Determine the (x, y) coordinate at the center of the cell enclosing the given text.  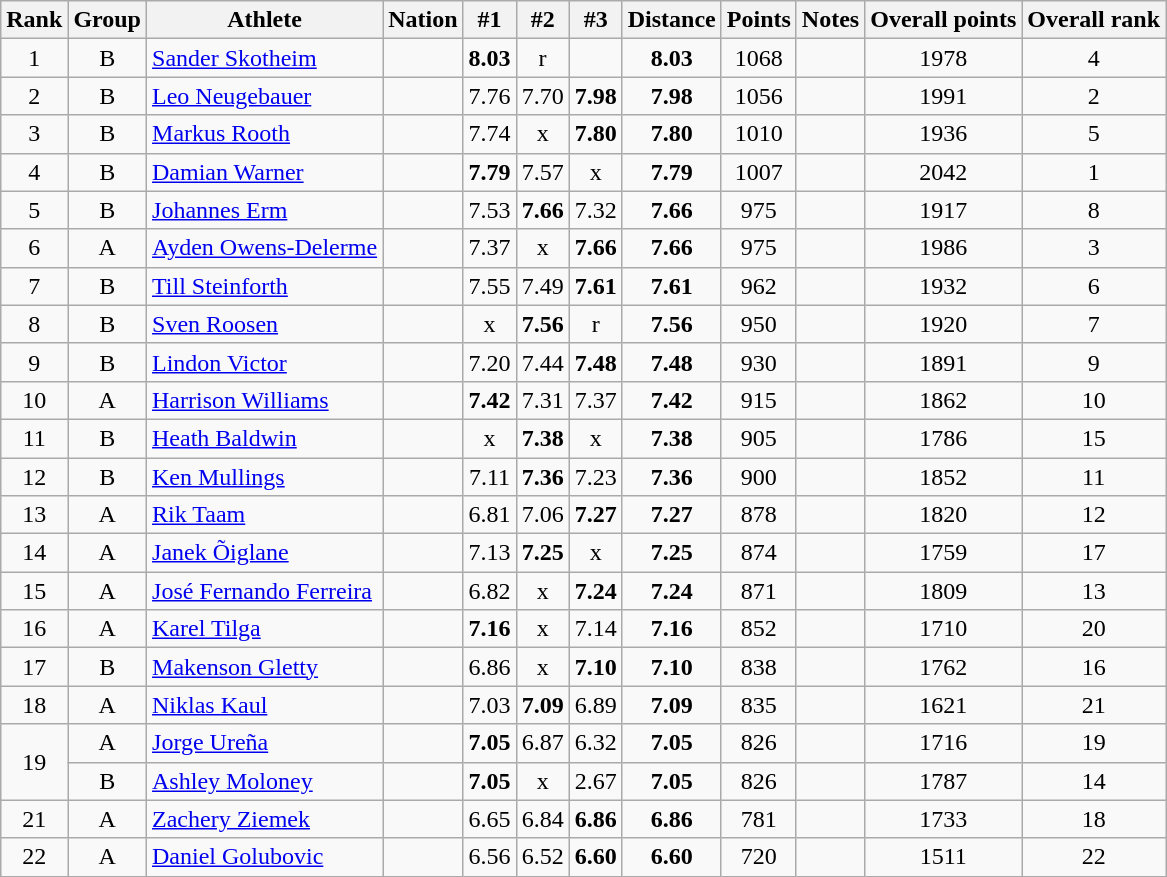
Nation (423, 20)
Overall rank (1094, 20)
Overall points (944, 20)
1917 (944, 210)
1891 (944, 362)
Athlete (265, 20)
Makenson Gletty (265, 667)
1759 (944, 553)
Sander Skotheim (265, 58)
Rik Taam (265, 515)
1511 (944, 857)
1978 (944, 58)
720 (758, 857)
781 (758, 819)
7.57 (542, 172)
1007 (758, 172)
Daniel Golubovic (265, 857)
1936 (944, 134)
2.67 (596, 781)
Distance (672, 20)
Lindon Victor (265, 362)
6.82 (490, 591)
1809 (944, 591)
Rank (34, 20)
1056 (758, 96)
905 (758, 438)
950 (758, 324)
1786 (944, 438)
20 (1094, 629)
Notes (830, 20)
1852 (944, 477)
Markus Rooth (265, 134)
Leo Neugebauer (265, 96)
1068 (758, 58)
1932 (944, 286)
6.81 (490, 515)
878 (758, 515)
Heath Baldwin (265, 438)
#2 (542, 20)
#3 (596, 20)
6.52 (542, 857)
6.56 (490, 857)
1733 (944, 819)
7.55 (490, 286)
6.65 (490, 819)
900 (758, 477)
7.49 (542, 286)
Jorge Ureña (265, 743)
Points (758, 20)
1986 (944, 248)
7.76 (490, 96)
2042 (944, 172)
1762 (944, 667)
1710 (944, 629)
Niklas Kaul (265, 705)
Ayden Owens-Delerme (265, 248)
6.84 (542, 819)
1621 (944, 705)
Damian Warner (265, 172)
Zachery Ziemek (265, 819)
Harrison Williams (265, 400)
7.23 (596, 477)
7.20 (490, 362)
Karel Tilga (265, 629)
Ken Mullings (265, 477)
838 (758, 667)
6.87 (542, 743)
7.53 (490, 210)
Group (108, 20)
1862 (944, 400)
7.13 (490, 553)
1820 (944, 515)
7.44 (542, 362)
Janek Õiglane (265, 553)
915 (758, 400)
7.06 (542, 515)
Ashley Moloney (265, 781)
7.32 (596, 210)
Till Steinforth (265, 286)
1991 (944, 96)
1010 (758, 134)
6.89 (596, 705)
6.32 (596, 743)
874 (758, 553)
Johannes Erm (265, 210)
7.11 (490, 477)
835 (758, 705)
7.31 (542, 400)
1787 (944, 781)
José Fernando Ferreira (265, 591)
Sven Roosen (265, 324)
7.74 (490, 134)
871 (758, 591)
7.70 (542, 96)
852 (758, 629)
962 (758, 286)
7.14 (596, 629)
1716 (944, 743)
930 (758, 362)
7.03 (490, 705)
#1 (490, 20)
1920 (944, 324)
